Identify which cell holds the provided text, then report its [x, y] central coordinate. 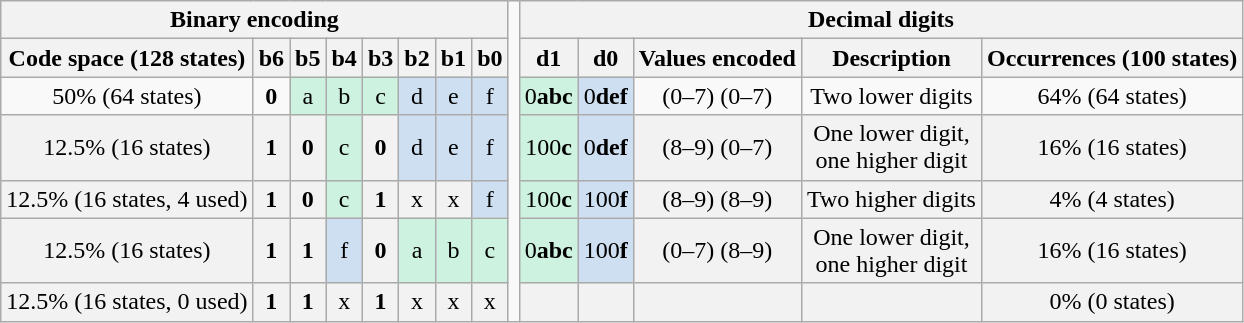
b4 [344, 58]
d0 [606, 58]
4% (4 states) [1112, 199]
64% (64 states) [1112, 96]
50% (64 states) [127, 96]
b2 [417, 58]
Occurrences (100 states) [1112, 58]
0% (0 states) [1112, 302]
(0–7) (8–9) [717, 250]
(0–7) (0–7) [717, 96]
Binary encoding [254, 20]
b1 [453, 58]
Values encoded [717, 58]
b3 [380, 58]
Two lower digits [891, 96]
b5 [308, 58]
d1 [548, 58]
12.5% (16 states, 4 used) [127, 199]
b0 [490, 58]
12.5% (16 states, 0 used) [127, 302]
Two higher digits [891, 199]
(8–9) (8–9) [717, 199]
Description [891, 58]
b6 [271, 58]
Code space (128 states) [127, 58]
Decimal digits [881, 20]
(8–9) (0–7) [717, 148]
